Detect which cell encompasses the target text, then output its [X, Y] center coordinate. 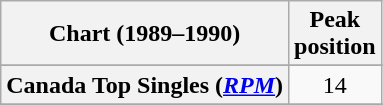
Canada Top Singles (RPM) [145, 85]
14 [335, 85]
Chart (1989–1990) [145, 34]
Peakposition [335, 34]
